For the text-containing cell, return its midpoint in (x, y) coordinate format. 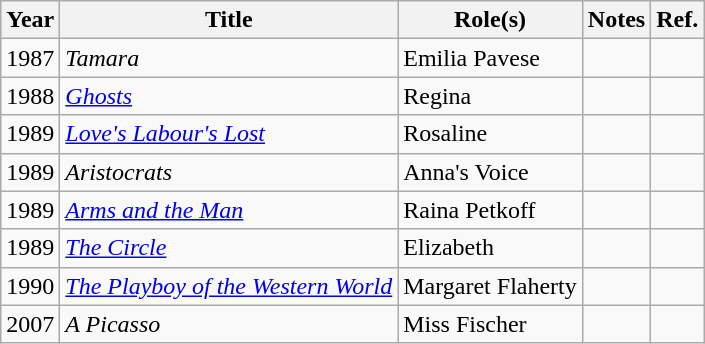
Notes (616, 20)
Arms and the Man (229, 210)
A Picasso (229, 324)
1990 (30, 286)
Love's Labour's Lost (229, 134)
1988 (30, 96)
1987 (30, 58)
Regina (490, 96)
Aristocrats (229, 172)
The Circle (229, 248)
Miss Fischer (490, 324)
The Playboy of the Western World (229, 286)
Year (30, 20)
Ref. (678, 20)
Emilia Pavese (490, 58)
Raina Petkoff (490, 210)
Rosaline (490, 134)
Title (229, 20)
Elizabeth (490, 248)
Anna's Voice (490, 172)
Ghosts (229, 96)
Tamara (229, 58)
Margaret Flaherty (490, 286)
2007 (30, 324)
Role(s) (490, 20)
